For the text-containing cell, return its midpoint in [X, Y] coordinate format. 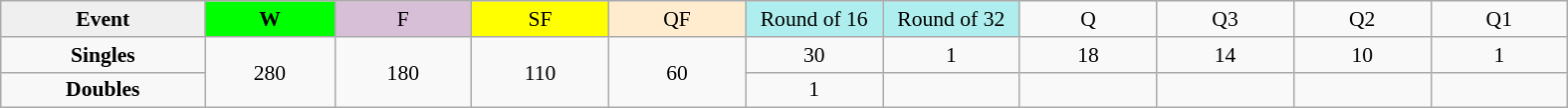
W [270, 19]
Round of 32 [951, 19]
Event [104, 19]
280 [270, 72]
Round of 16 [814, 19]
18 [1088, 55]
Q1 [1499, 19]
180 [403, 72]
60 [677, 72]
Doubles [104, 90]
Q2 [1362, 19]
110 [541, 72]
Q3 [1226, 19]
30 [814, 55]
F [403, 19]
Singles [104, 55]
Q [1088, 19]
10 [1362, 55]
14 [1226, 55]
SF [541, 19]
QF [677, 19]
